Locate the cell with the specified text and output its (x, y) center coordinate. 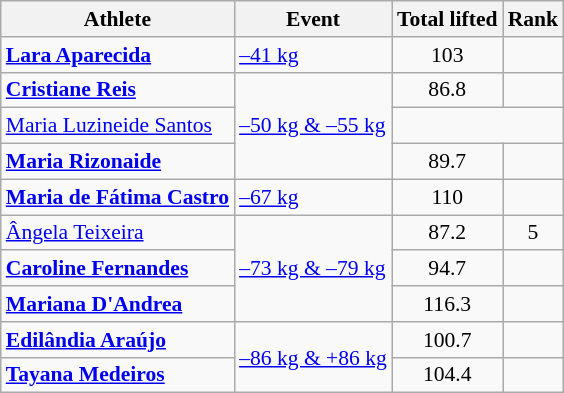
Rank (534, 19)
110 (448, 197)
Caroline Fernandes (118, 269)
Edilândia Araújo (118, 340)
Athlete (118, 19)
Cristiane Reis (118, 90)
103 (448, 55)
89.7 (448, 162)
116.3 (448, 304)
Maria Rizonaide (118, 162)
–50 kg & –55 kg (313, 126)
Maria Luzineide Santos (118, 126)
Maria de Fátima Castro (118, 197)
–67 kg (313, 197)
–86 kg & +86 kg (313, 358)
Total lifted (448, 19)
Tayana Medeiros (118, 375)
–73 kg & –79 kg (313, 268)
94.7 (448, 269)
87.2 (448, 233)
100.7 (448, 340)
–41 kg (313, 55)
86.8 (448, 90)
Ângela Teixeira (118, 233)
Mariana D'Andrea (118, 304)
Lara Aparecida (118, 55)
5 (534, 233)
Event (313, 19)
104.4 (448, 375)
